For the text-containing cell, return its midpoint in (X, Y) coordinate format. 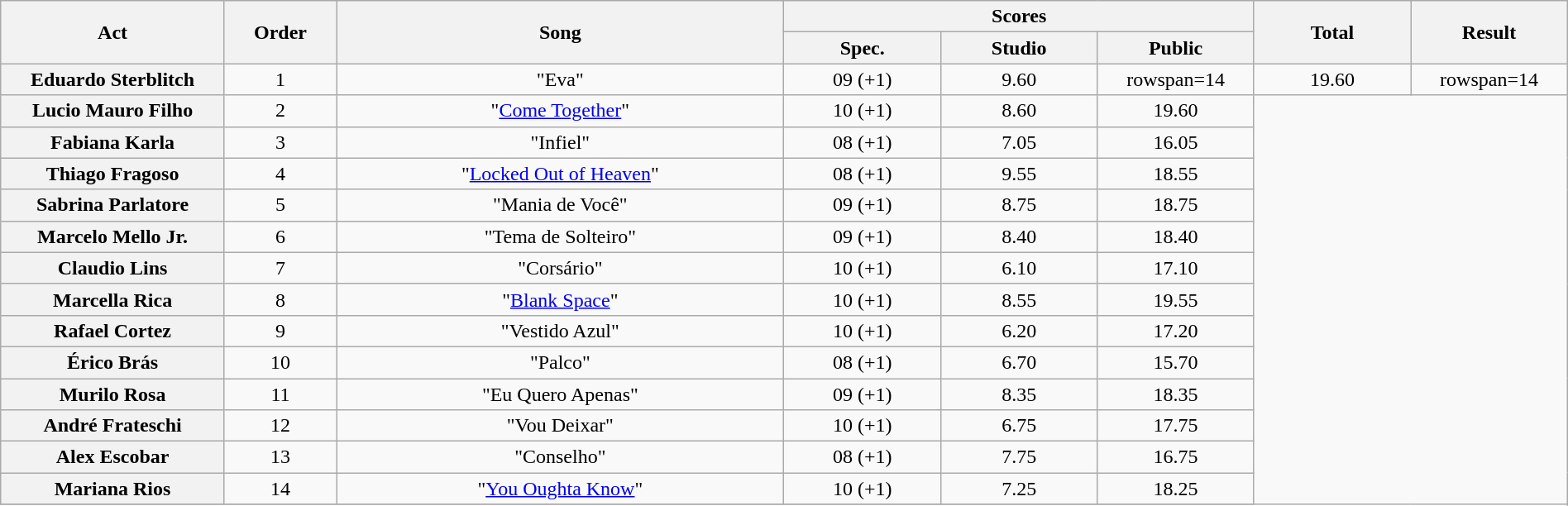
Eduardo Sterblitch (112, 79)
"Vestido Azul" (561, 331)
Marcelo Mello Jr. (112, 236)
Spec. (862, 48)
André Frateschi (112, 426)
13 (280, 457)
19.55 (1176, 299)
17.75 (1176, 426)
7.25 (1019, 489)
"Come Together" (561, 111)
Total (1331, 32)
Studio (1019, 48)
"Eva" (561, 79)
4 (280, 174)
2 (280, 111)
11 (280, 394)
9.60 (1019, 79)
"Eu Quero Apenas" (561, 394)
"Palco" (561, 362)
"Blank Space" (561, 299)
Claudio Lins (112, 268)
14 (280, 489)
6.70 (1019, 362)
6.75 (1019, 426)
8.55 (1019, 299)
Mariana Rios (112, 489)
10 (280, 362)
7 (280, 268)
12 (280, 426)
Marcella Rica (112, 299)
"Locked Out of Heaven" (561, 174)
Scores (1019, 17)
8.40 (1019, 236)
Song (561, 32)
6.10 (1019, 268)
"Tema de Solteiro" (561, 236)
8.75 (1019, 205)
"Vou Deixar" (561, 426)
18.55 (1176, 174)
"You Oughta Know" (561, 489)
7.05 (1019, 142)
15.70 (1176, 362)
18.40 (1176, 236)
9.55 (1019, 174)
5 (280, 205)
Érico Brás (112, 362)
Alex Escobar (112, 457)
18.25 (1176, 489)
Act (112, 32)
Thiago Fragoso (112, 174)
Sabrina Parlatore (112, 205)
16.75 (1176, 457)
8.60 (1019, 111)
"Infiel" (561, 142)
Lucio Mauro Filho (112, 111)
Order (280, 32)
Public (1176, 48)
17.20 (1176, 331)
"Mania de Você" (561, 205)
7.75 (1019, 457)
18.75 (1176, 205)
8.35 (1019, 394)
Rafael Cortez (112, 331)
Result (1489, 32)
6.20 (1019, 331)
"Corsário" (561, 268)
Murilo Rosa (112, 394)
18.35 (1176, 394)
Fabiana Karla (112, 142)
6 (280, 236)
9 (280, 331)
16.05 (1176, 142)
3 (280, 142)
17.10 (1176, 268)
1 (280, 79)
8 (280, 299)
"Conselho" (561, 457)
